Extract the [X, Y] coordinate from the center of the cell holding the provided text.  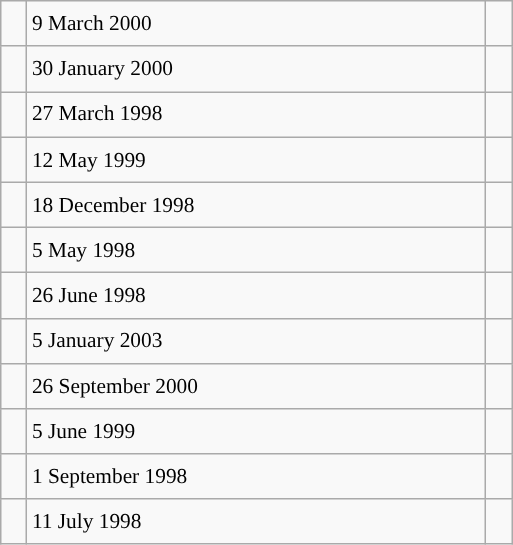
9 March 2000 [256, 24]
5 May 1998 [256, 250]
1 September 1998 [256, 476]
5 January 2003 [256, 340]
18 December 1998 [256, 204]
12 May 1999 [256, 160]
5 June 1999 [256, 432]
26 September 2000 [256, 386]
26 June 1998 [256, 296]
27 March 1998 [256, 114]
30 January 2000 [256, 68]
11 July 1998 [256, 522]
